Identify which cell holds the provided text, then report its (x, y) central coordinate. 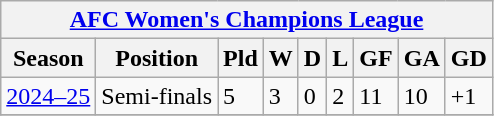
3 (280, 96)
L (340, 58)
2024–25 (48, 96)
GA (422, 58)
W (280, 58)
Pld (241, 58)
AFC Women's Champions League (247, 20)
0 (312, 96)
Position (157, 58)
D (312, 58)
2 (340, 96)
5 (241, 96)
GD (468, 58)
+1 (468, 96)
Season (48, 58)
11 (376, 96)
GF (376, 58)
Semi-finals (157, 96)
10 (422, 96)
